From the cell containing the given text, extract its center point as [X, Y] coordinate. 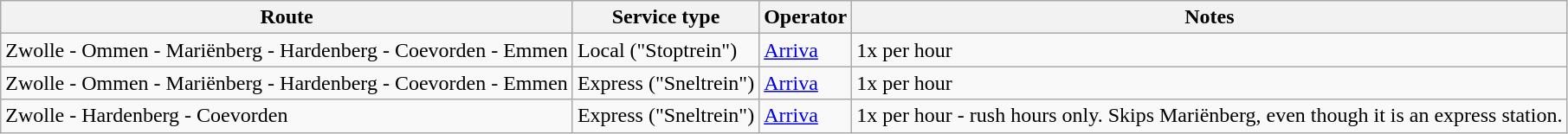
Service type [665, 17]
Route [287, 17]
Local ("Stoptrein") [665, 50]
Notes [1210, 17]
1x per hour - rush hours only. Skips Mariënberg, even though it is an express station. [1210, 116]
Operator [805, 17]
Zwolle - Hardenberg - Coevorden [287, 116]
